Pinpoint the cell where the given text exists, returning its [X, Y] midpoint coordinate. 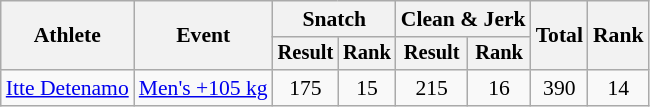
390 [560, 88]
Snatch [334, 19]
175 [306, 88]
14 [618, 88]
Total [560, 36]
Itte Detenamo [68, 88]
Athlete [68, 36]
Men's +105 kg [204, 88]
215 [432, 88]
Event [204, 36]
15 [367, 88]
Clean & Jerk [464, 19]
16 [500, 88]
